Locate the cell with the specified text and output its [x, y] center coordinate. 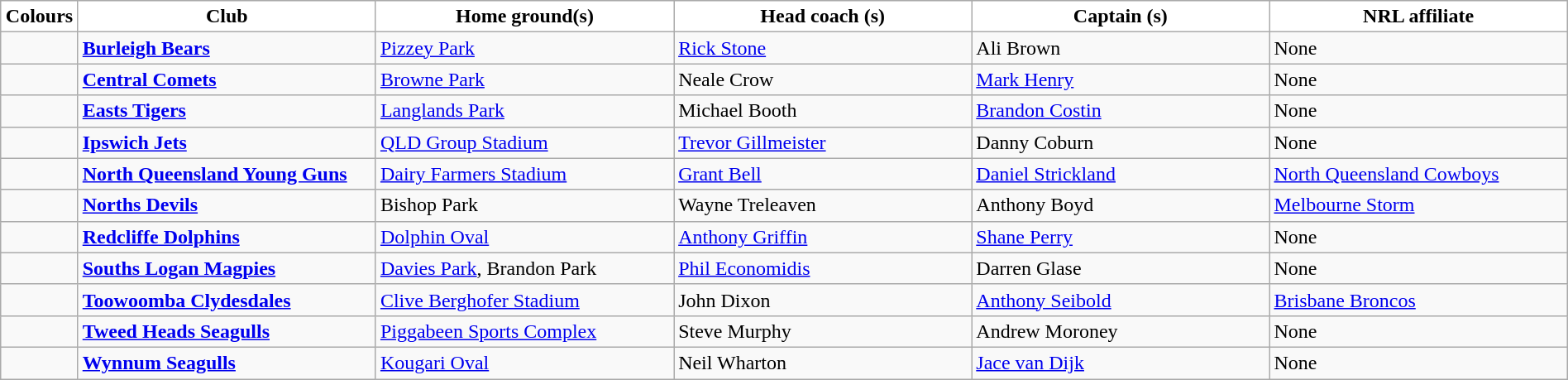
Kougari Oval [524, 363]
Anthony Griffin [823, 237]
Melbourne Storm [1418, 205]
QLD Group Stadium [524, 142]
Colours [40, 17]
Davies Park, Brandon Park [524, 268]
Trevor Gillmeister [823, 142]
Brisbane Broncos [1418, 300]
Easts Tigers [227, 111]
Jace van Dijk [1121, 363]
Anthony Seibold [1121, 300]
Langlands Park [524, 111]
Central Comets [227, 79]
Redcliffe Dolphins [227, 237]
Home ground(s) [524, 17]
Michael Booth [823, 111]
Andrew Moroney [1121, 331]
John Dixon [823, 300]
Browne Park [524, 79]
North Queensland Young Guns [227, 174]
Phil Economidis [823, 268]
Wynnum Seagulls [227, 363]
Wayne Treleaven [823, 205]
Captain (s) [1121, 17]
Rick Stone [823, 48]
Shane Perry [1121, 237]
Pizzey Park [524, 48]
Piggabeen Sports Complex [524, 331]
Neil Wharton [823, 363]
Tweed Heads Seagulls [227, 331]
Head coach (s) [823, 17]
Brandon Costin [1121, 111]
Danny Coburn [1121, 142]
Bishop Park [524, 205]
Dairy Farmers Stadium [524, 174]
North Queensland Cowboys [1418, 174]
Souths Logan Magpies [227, 268]
Neale Crow [823, 79]
Darren Glase [1121, 268]
Daniel Strickland [1121, 174]
Grant Bell [823, 174]
Dolphin Oval [524, 237]
Ipswich Jets [227, 142]
Ali Brown [1121, 48]
Norths Devils [227, 205]
Mark Henry [1121, 79]
Club [227, 17]
Steve Murphy [823, 331]
Burleigh Bears [227, 48]
Clive Berghofer Stadium [524, 300]
NRL affiliate [1418, 17]
Anthony Boyd [1121, 205]
Toowoomba Clydesdales [227, 300]
